Determine the [X, Y] coordinate at the center of the cell enclosing the given text.  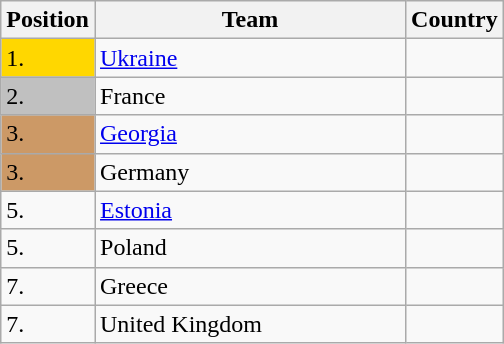
Team [250, 20]
1. [48, 58]
Greece [250, 286]
Country [455, 20]
Ukraine [250, 58]
France [250, 96]
United Kingdom [250, 324]
2. [48, 96]
Georgia [250, 134]
Position [48, 20]
Estonia [250, 210]
Poland [250, 248]
Germany [250, 172]
